Identify which cell holds the provided text, then report its (X, Y) central coordinate. 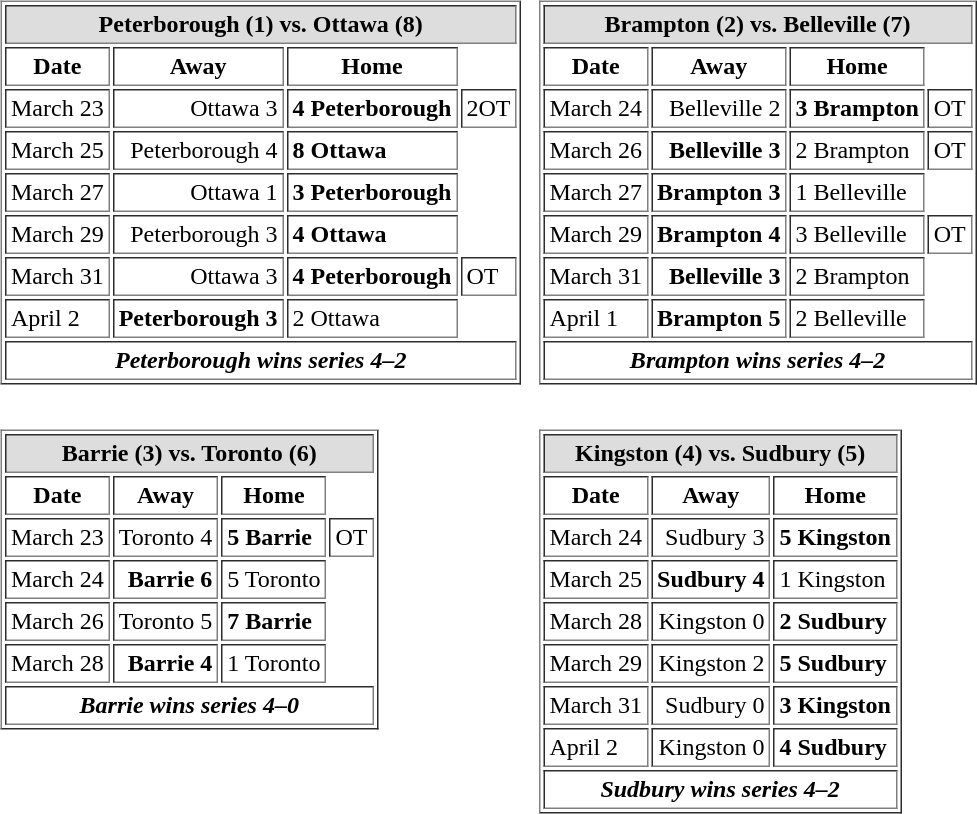
3 Kingston (834, 706)
2 Sudbury (834, 622)
5 Sudbury (834, 664)
Kingston 2 (710, 664)
Kingston (4) vs. Sudbury (5) (720, 454)
Ottawa 1 (198, 192)
Sudbury 3 (710, 538)
2 Belleville (856, 318)
April 1 (596, 318)
Toronto 5 (166, 622)
Peterborough 4 (198, 150)
Peterborough (1) vs. Ottawa (8) (260, 24)
Brampton wins series 4–2 (757, 360)
5 Barrie (274, 538)
Barrie 4 (166, 664)
1 Toronto (274, 664)
2OT (488, 108)
Sudbury wins series 4–2 (720, 790)
Barrie 6 (166, 580)
Peterborough wins series 4–2 (260, 360)
1 Belleville (856, 192)
Toronto 4 (166, 538)
7 Barrie (274, 622)
Barrie wins series 4–0 (190, 706)
Brampton 3 (718, 192)
8 Ottawa (372, 150)
5 Toronto (274, 580)
Brampton (2) vs. Belleville (7) (757, 24)
Belleville 2 (718, 108)
4 Sudbury (834, 748)
3 Brampton (856, 108)
3 Peterborough (372, 192)
Barrie (3) vs. Toronto (6) (190, 454)
Brampton 4 (718, 234)
5 Kingston (834, 538)
3 Belleville (856, 234)
4 Ottawa (372, 234)
2 Ottawa (372, 318)
Sudbury 0 (710, 706)
Sudbury 4 (710, 580)
Brampton 5 (718, 318)
1 Kingston (834, 580)
